Scan for the cell matching the given text and deliver its [X, Y] coordinate at center. 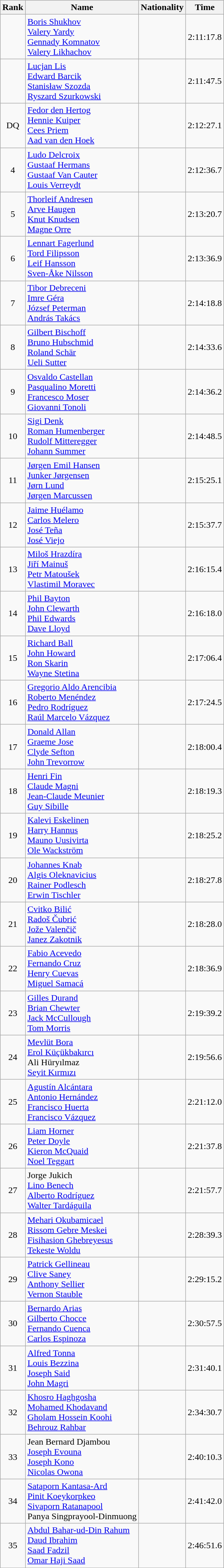
Gilbert BischoffBruno HubschmidRoland SchärUeli Sutter [82, 347]
2:18:28.0 [205, 924]
2:21:12.0 [205, 1102]
Jørgen Emil HansenJunker JørgensenJørn LundJørgen Marcussen [82, 480]
25 [13, 1102]
Lennart FagerlundTord FilipssonLeif HanssonSven-Åke Nilsson [82, 259]
Phil BaytonJohn ClewarthPhil EdwardsDave Lloyd [82, 613]
2:14:18.8 [205, 303]
2:13:20.7 [205, 214]
Agustín AlcántaraAntonio HernándezFrancisco HuertaFrancisco Vázquez [82, 1102]
13 [13, 570]
2:41:42.0 [205, 1501]
Richard BallJohn HowardRon SkarinWayne Stetina [82, 658]
2:31:40.1 [205, 1368]
14 [13, 613]
16 [13, 702]
Cvitko BilićRadoš ČubrićJože ValenčičJanez Zakotnik [82, 924]
2:46:51.6 [205, 1545]
2:15:25.1 [205, 480]
2:17:24.5 [205, 702]
Name [82, 7]
2:12:27.1 [205, 125]
2:19:56.6 [205, 1057]
24 [13, 1057]
Ludo DelcroixGustaaf HermansGustaaf Van CauterLouis Verreydt [82, 170]
10 [13, 436]
Boris ShukhovValery YardyGennady KomnatovValery Likhachov [82, 37]
6 [13, 259]
Johannes KnabAlgis OleknaviciusRainer PodleschErwin Tischler [82, 880]
Liam HornerPeter DoyleKieron McQuaidNoel Teggart [82, 1146]
Abdul Bahar-ud-Din RahumDaud IbrahimSaad FadzilOmar Haji Saad [82, 1545]
Khosro HaghgoshaMohamed KhodavandGholam Hossein KoohiBehrouz Rahbar [82, 1413]
2:21:37.8 [205, 1146]
Bernardo AriasGilberto ChocceFernando CuencaCarlos Espinoza [82, 1324]
20 [13, 880]
2:14:48.5 [205, 436]
2:11:17.8 [205, 37]
33 [13, 1457]
DQ [13, 125]
Patrick GellineauClive SaneyAnthony SellierVernon Stauble [82, 1279]
2:14:33.6 [205, 347]
Jean Bernard DjambouJoseph EvounaJoseph KonoNicolas Owona [82, 1457]
5 [13, 214]
Alfred TonnaLouis BezzinaJoseph SaidJohn Magri [82, 1368]
Tibor DebreceniImre GéraJózsef PetermanAndrás Takács [82, 303]
2:18:27.8 [205, 880]
9 [13, 391]
2:40:10.3 [205, 1457]
Miloš HrazdíraJiří MainušPetr MatoušekVlastimil Moravec [82, 570]
Fedor den HertogHennie KuiperCees PriemAad van den Hoek [82, 125]
19 [13, 836]
4 [13, 170]
2:17:06.4 [205, 658]
Sigi DenkRoman HumenbergerRudolf MittereggerJohann Summer [82, 436]
34 [13, 1501]
30 [13, 1324]
15 [13, 658]
Jaime HuélamoCarlos MeleroJosé TeñaJosé Viejo [82, 525]
Rank [13, 7]
2:11:47.5 [205, 81]
Gilles DurandBrian ChewterJack McCulloughTom Morris [82, 1013]
2:28:39.3 [205, 1235]
2:29:15.2 [205, 1279]
28 [13, 1235]
18 [13, 791]
2:34:30.7 [205, 1413]
Osvaldo CastellanPasqualino MorettiFrancesco MoserGiovanni Tonoli [82, 391]
12 [13, 525]
27 [13, 1190]
8 [13, 347]
2:15:37.7 [205, 525]
2:18:36.9 [205, 968]
Nationality [162, 7]
29 [13, 1279]
2:12:36.7 [205, 170]
2:18:19.3 [205, 791]
Time [205, 7]
17 [13, 747]
32 [13, 1413]
22 [13, 968]
2:18:00.4 [205, 747]
Mehari OkubamicaelRissom Gebre MeskeiFisihasion GhebreyesusTekeste Woldu [82, 1235]
31 [13, 1368]
11 [13, 480]
7 [13, 303]
2:19:39.2 [205, 1013]
Thorleif AndresenArve HaugenKnut KnudsenMagne Orre [82, 214]
Gregorio Aldo ArencibiaRoberto MenéndezPedro RodríguezRaúl Marcelo Vázquez [82, 702]
2:13:36.9 [205, 259]
Mevlüt BoraErol KüçükbakırcıAli HüryılmazSeyit Kırmızı [82, 1057]
Jorge JukichLino BenechAlberto RodríguezWalter Tardáguila [82, 1190]
Kalevi EskelinenHarry HannusMauno UusivirtaOle Wackström [82, 836]
Lucjan LisEdward BarcikStanisław SzozdaRyszard Szurkowski [82, 81]
2:18:25.2 [205, 836]
Donald AllanGraeme JoseClyde SeftonJohn Trevorrow [82, 747]
Sataporn Kantasa-ArdPinit KoeykorpkeoSivaporn RatanapoolPanya Singprayool-Dinmuong [82, 1501]
Henri FinClaude MagniJean-Claude MeunierGuy Sibille [82, 791]
2:14:36.2 [205, 391]
26 [13, 1146]
2:30:57.5 [205, 1324]
2:16:15.4 [205, 570]
2:21:57.7 [205, 1190]
21 [13, 924]
Fabio AcevedoFernando CruzHenry CuevasMiguel Samacá [82, 968]
2:16:18.0 [205, 613]
35 [13, 1545]
23 [13, 1013]
